Return the [x, y] coordinate for the center point of the cell that contains the specified text.  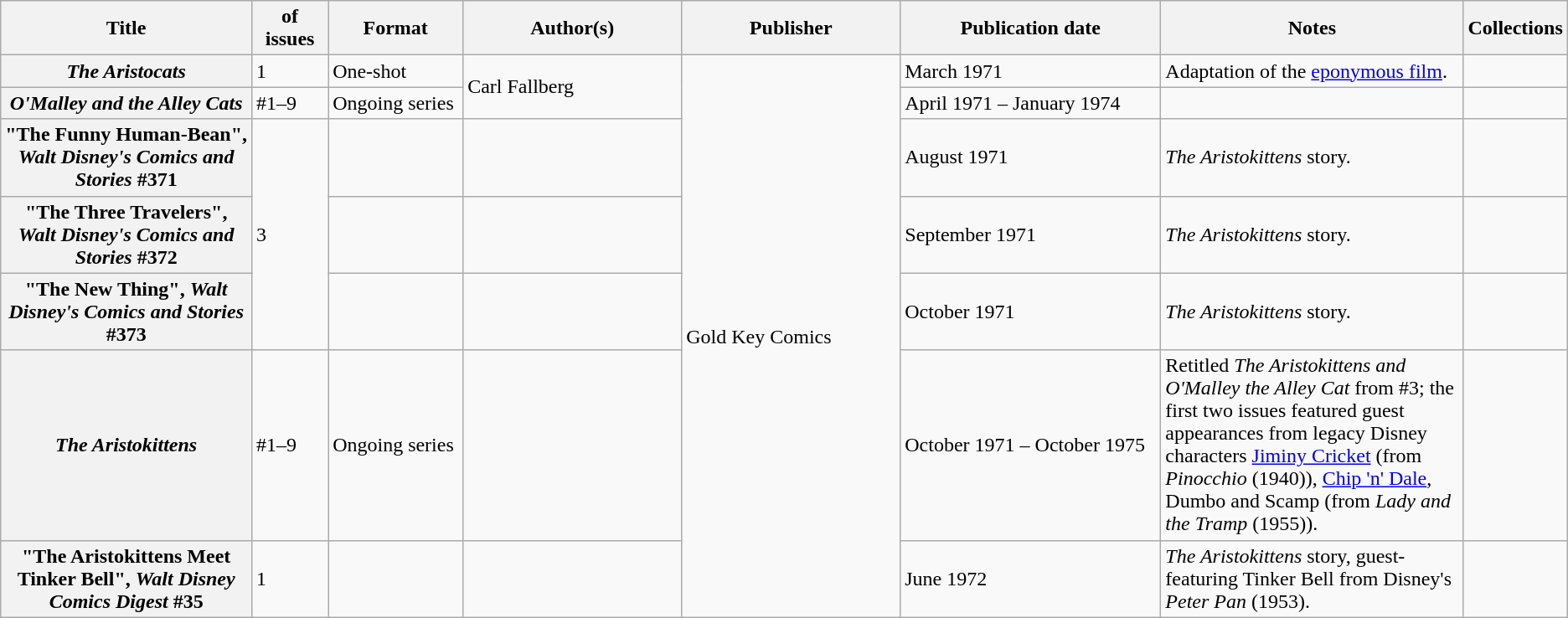
The Aristokittens [126, 445]
"The Three Travelers", Walt Disney's Comics and Stories #372 [126, 234]
April 1971 – January 1974 [1030, 103]
October 1971 [1030, 312]
"The Funny Human-Bean", Walt Disney's Comics and Stories #371 [126, 157]
June 1972 [1030, 579]
"The New Thing", Walt Disney's Comics and Stories #373 [126, 312]
Adaptation of the eponymous film. [1312, 71]
The Aristokittens story, guest-featuring Tinker Bell from Disney's Peter Pan (1953). [1312, 579]
"The Aristokittens Meet Tinker Bell", Walt Disney Comics Digest #35 [126, 579]
Carl Fallberg [573, 87]
Publisher [791, 28]
Author(s) [573, 28]
One-shot [395, 71]
Notes [1312, 28]
September 1971 [1030, 234]
August 1971 [1030, 157]
March 1971 [1030, 71]
Format [395, 28]
Gold Key Comics [791, 337]
Publication date [1030, 28]
The Aristocats [126, 71]
of issues [290, 28]
O'Malley and the Alley Cats [126, 103]
3 [290, 234]
October 1971 – October 1975 [1030, 445]
Title [126, 28]
Collections [1515, 28]
